Scan for the cell matching the given text and deliver its (X, Y) coordinate at center. 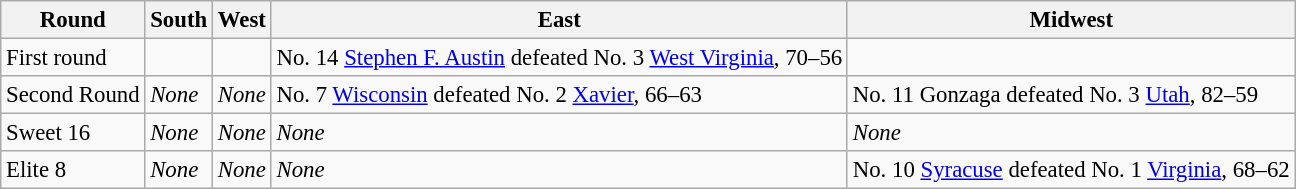
Round (73, 20)
West (242, 20)
First round (73, 58)
Sweet 16 (73, 133)
No. 11 Gonzaga defeated No. 3 Utah, 82–59 (1070, 95)
South (179, 20)
No. 14 Stephen F. Austin defeated No. 3 West Virginia, 70–56 (559, 58)
No. 7 Wisconsin defeated No. 2 Xavier, 66–63 (559, 95)
Midwest (1070, 20)
No. 10 Syracuse defeated No. 1 Virginia, 68–62 (1070, 170)
East (559, 20)
Elite 8 (73, 170)
Second Round (73, 95)
